Capture the cell that displays the provided text and extract its [X, Y] central coordinate. 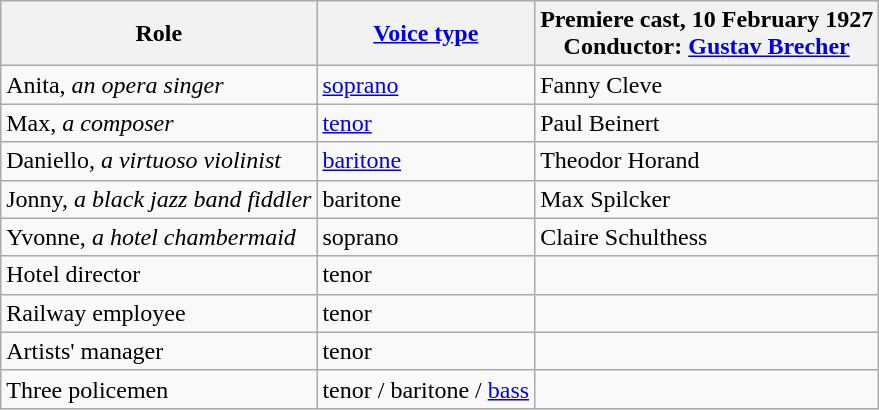
Max Spilcker [707, 199]
Claire Schulthess [707, 237]
Theodor Horand [707, 161]
Hotel director [159, 275]
Artists' manager [159, 351]
Voice type [426, 34]
Jonny, a black jazz band fiddler [159, 199]
Role [159, 34]
Yvonne, a hotel chambermaid [159, 237]
Fanny Cleve [707, 85]
Railway employee [159, 313]
Three policemen [159, 389]
Daniello, a virtuoso violinist [159, 161]
Premiere cast, 10 February 1927Conductor: Gustav Brecher [707, 34]
tenor / baritone / bass [426, 389]
Max, a composer [159, 123]
Anita, an opera singer [159, 85]
Paul Beinert [707, 123]
